For the text-containing cell, return its midpoint in [x, y] coordinate format. 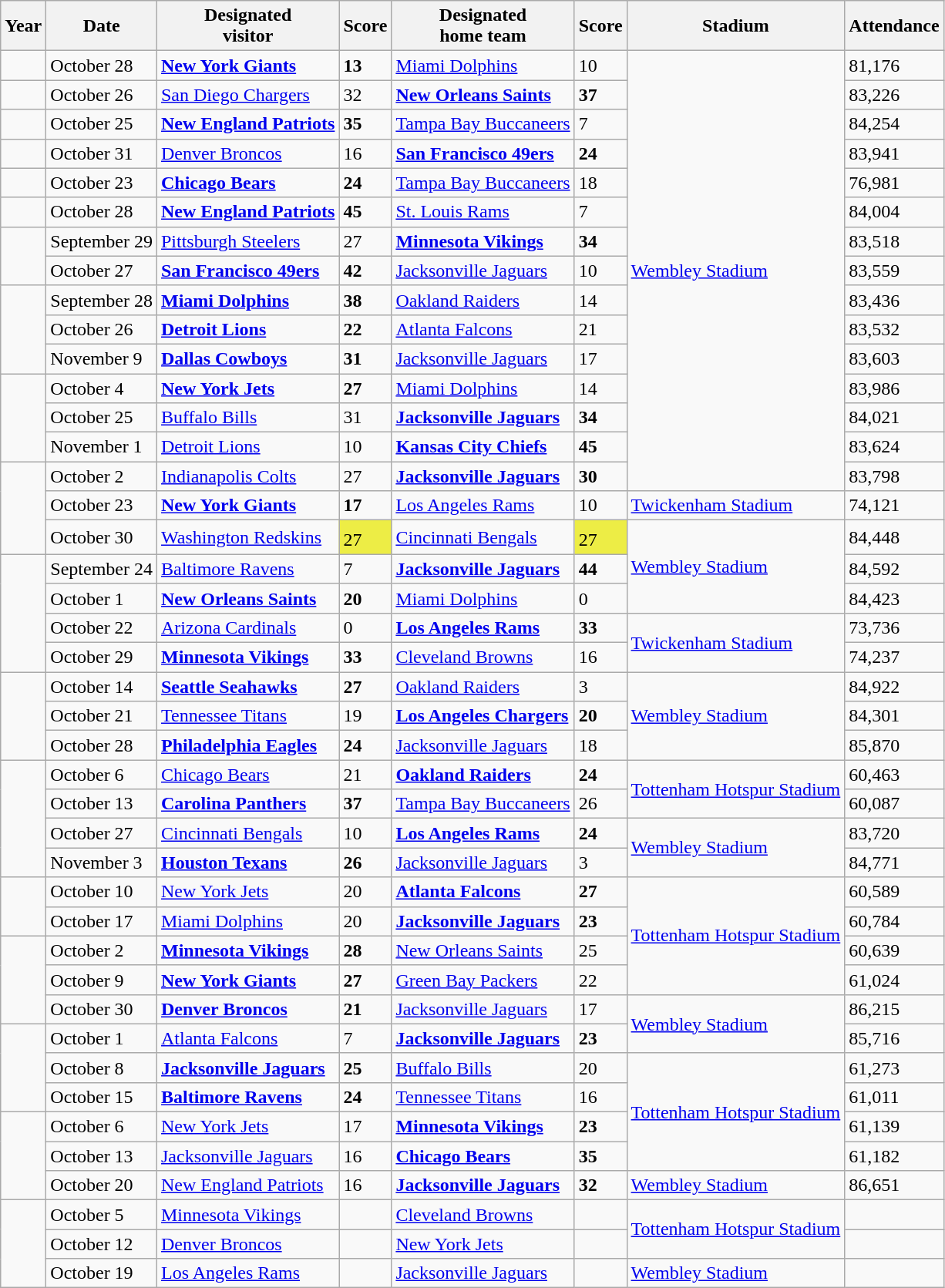
13 [365, 66]
October 12 [102, 1244]
61,024 [894, 980]
October 9 [102, 980]
Seattle Seahawks [247, 687]
83,720 [894, 833]
60,784 [894, 921]
81,176 [894, 66]
83,226 [894, 95]
November 3 [102, 863]
44 [600, 569]
83,436 [894, 300]
19 [365, 716]
Pittsburgh Steelers [247, 241]
St. Louis Rams [483, 212]
Indianapolis Colts [247, 476]
October 15 [102, 1097]
84,771 [894, 863]
Designatedhome team [483, 26]
October 10 [102, 892]
74,121 [894, 506]
October 19 [102, 1273]
61,182 [894, 1156]
73,736 [894, 627]
84,004 [894, 212]
September 28 [102, 300]
84,423 [894, 598]
October 5 [102, 1215]
83,559 [894, 271]
Arizona Cardinals [247, 627]
61,139 [894, 1127]
30 [600, 476]
84,021 [894, 418]
Stadium [735, 26]
October 21 [102, 716]
San Diego Chargers [247, 95]
November 1 [102, 447]
Year [23, 26]
60,639 [894, 950]
October 22 [102, 627]
38 [365, 300]
October 20 [102, 1185]
October 14 [102, 687]
28 [365, 950]
November 9 [102, 358]
Philadelphia Eagles [247, 745]
76,981 [894, 183]
84,448 [894, 538]
Carolina Panthers [247, 804]
83,798 [894, 476]
September 29 [102, 241]
84,254 [894, 124]
83,603 [894, 358]
60,463 [894, 775]
85,870 [894, 745]
61,011 [894, 1097]
61,273 [894, 1068]
Washington Redskins [247, 538]
Date [102, 26]
42 [365, 271]
Attendance [894, 26]
86,651 [894, 1185]
Los Angeles Chargers [483, 716]
83,532 [894, 329]
October 31 [102, 153]
Dallas Cowboys [247, 358]
60,087 [894, 804]
October 17 [102, 921]
September 24 [102, 569]
83,518 [894, 241]
85,716 [894, 1038]
84,592 [894, 569]
Kansas City Chiefs [483, 447]
Houston Texans [247, 863]
84,301 [894, 716]
83,986 [894, 388]
60,589 [894, 892]
74,237 [894, 657]
84,922 [894, 687]
86,215 [894, 1009]
October 29 [102, 657]
Designatedvisitor [247, 26]
October 8 [102, 1068]
Green Bay Packers [483, 980]
83,624 [894, 447]
October 4 [102, 388]
83,941 [894, 153]
